Return (x, y) of the center of cell containing provided text 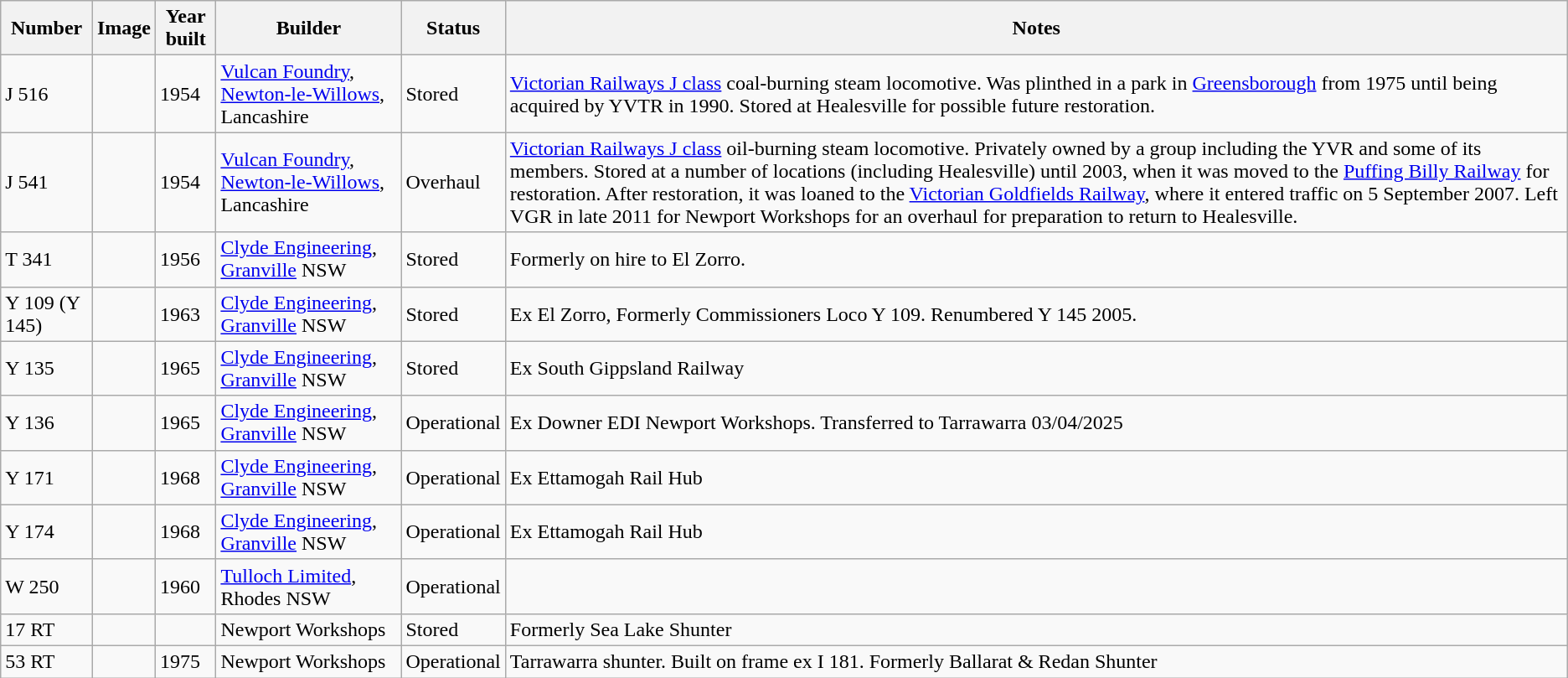
Number (47, 28)
Builder (308, 28)
Tarrawarra shunter. Built on frame ex I 181. Formerly Ballarat & Redan Shunter (1036, 661)
Image (124, 28)
J 541 (47, 183)
1960 (185, 587)
Ex El Zorro, Formerly Commissioners Loco Y 109. Renumbered Y 145 2005. (1036, 313)
W 250 (47, 587)
1975 (185, 661)
Formerly Sea Lake Shunter (1036, 629)
Ex South Gippsland Railway (1036, 369)
1956 (185, 260)
Y 136 (47, 422)
Y 174 (47, 531)
Formerly on hire to El Zorro. (1036, 260)
17 RT (47, 629)
Status (453, 28)
Notes (1036, 28)
53 RT (47, 661)
J 516 (47, 94)
Ex Downer EDI Newport Workshops. Transferred to Tarrawarra 03/04/2025 (1036, 422)
Year built (185, 28)
Y 171 (47, 478)
Y 109 (Y 145) (47, 313)
1963 (185, 313)
Y 135 (47, 369)
Overhaul (453, 183)
T 341 (47, 260)
Tulloch Limited, Rhodes NSW (308, 587)
